Capture the cell that displays the provided text and extract its (x, y) central coordinate. 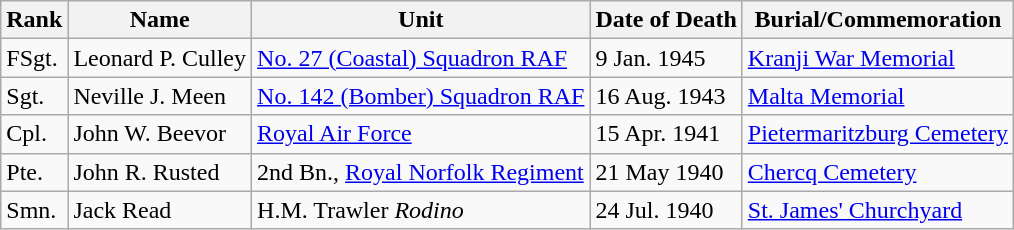
21 May 1940 (666, 172)
Name (160, 20)
Pte. (34, 172)
No. 27 (Coastal) Squadron RAF (421, 58)
FSgt. (34, 58)
2nd Bn., Royal Norfolk Regiment (421, 172)
Burial/Commemoration (878, 20)
Royal Air Force (421, 134)
Pietermaritzburg Cemetery (878, 134)
Rank (34, 20)
Sgt. (34, 96)
Kranji War Memorial (878, 58)
Date of Death (666, 20)
Cpl. (34, 134)
Malta Memorial (878, 96)
Jack Read (160, 210)
John R. Rusted (160, 172)
Leonard P. Culley (160, 58)
St. James' Churchyard (878, 210)
15 Apr. 1941 (666, 134)
Chercq Cemetery (878, 172)
H.M. Trawler Rodino (421, 210)
24 Jul. 1940 (666, 210)
No. 142 (Bomber) Squadron RAF (421, 96)
John W. Beevor (160, 134)
Unit (421, 20)
16 Aug. 1943 (666, 96)
Smn. (34, 210)
9 Jan. 1945 (666, 58)
Neville J. Meen (160, 96)
